Identify which cell holds the provided text, then report its (x, y) central coordinate. 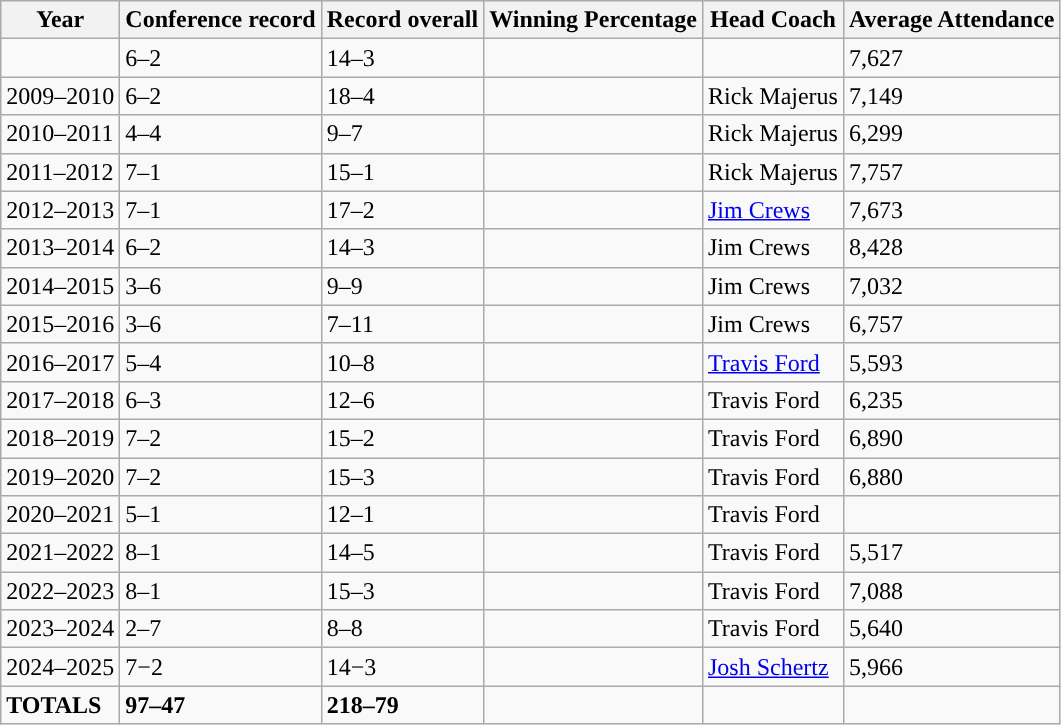
5–1 (220, 515)
Record overall (402, 20)
2010–2011 (60, 134)
12–1 (402, 515)
2009–2010 (60, 96)
8,428 (952, 248)
5,640 (952, 629)
6,235 (952, 400)
Winning Percentage (594, 20)
5,517 (952, 553)
Average Attendance (952, 20)
5,966 (952, 667)
2020–2021 (60, 515)
6,757 (952, 324)
7,757 (952, 172)
2018–2019 (60, 438)
4–4 (220, 134)
17–2 (402, 210)
Josh Schertz (772, 667)
10–8 (402, 362)
2012–2013 (60, 210)
7,627 (952, 58)
7–11 (402, 324)
2013–2014 (60, 248)
2015–2016 (60, 324)
2021–2022 (60, 553)
TOTALS (60, 705)
2014–2015 (60, 286)
15–2 (402, 438)
6,880 (952, 477)
218–79 (402, 705)
Year (60, 20)
7,088 (952, 591)
14−3 (402, 667)
5–4 (220, 362)
2022–2023 (60, 591)
Conference record (220, 20)
5,593 (952, 362)
7−2 (220, 667)
12–6 (402, 400)
9–9 (402, 286)
2011–2012 (60, 172)
9–7 (402, 134)
6,890 (952, 438)
Head Coach (772, 20)
2017–2018 (60, 400)
15–1 (402, 172)
8–8 (402, 629)
6,299 (952, 134)
2024–2025 (60, 667)
2023–2024 (60, 629)
2–7 (220, 629)
2016–2017 (60, 362)
7,149 (952, 96)
2019–2020 (60, 477)
97–47 (220, 705)
7,032 (952, 286)
6–3 (220, 400)
18–4 (402, 96)
14–5 (402, 553)
7,673 (952, 210)
